Search for the cell housing the specified text and yield its [X, Y] center coordinate. 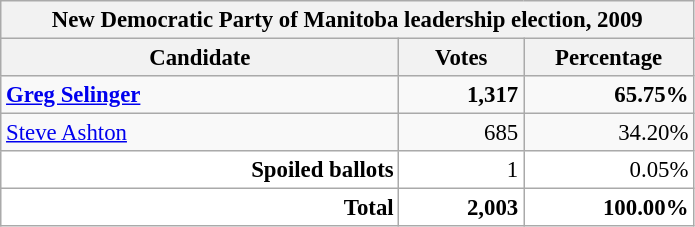
100.00% [609, 208]
Votes [462, 58]
Percentage [609, 58]
1 [462, 170]
1,317 [462, 95]
Spoiled ballots [200, 170]
0.05% [609, 170]
Total [200, 208]
65.75% [609, 95]
2,003 [462, 208]
Steve Ashton [200, 133]
Greg Selinger [200, 95]
New Democratic Party of Manitoba leadership election, 2009 [348, 20]
Candidate [200, 58]
685 [462, 133]
34.20% [609, 133]
